Scan for the cell matching the given text and deliver its (X, Y) coordinate at center. 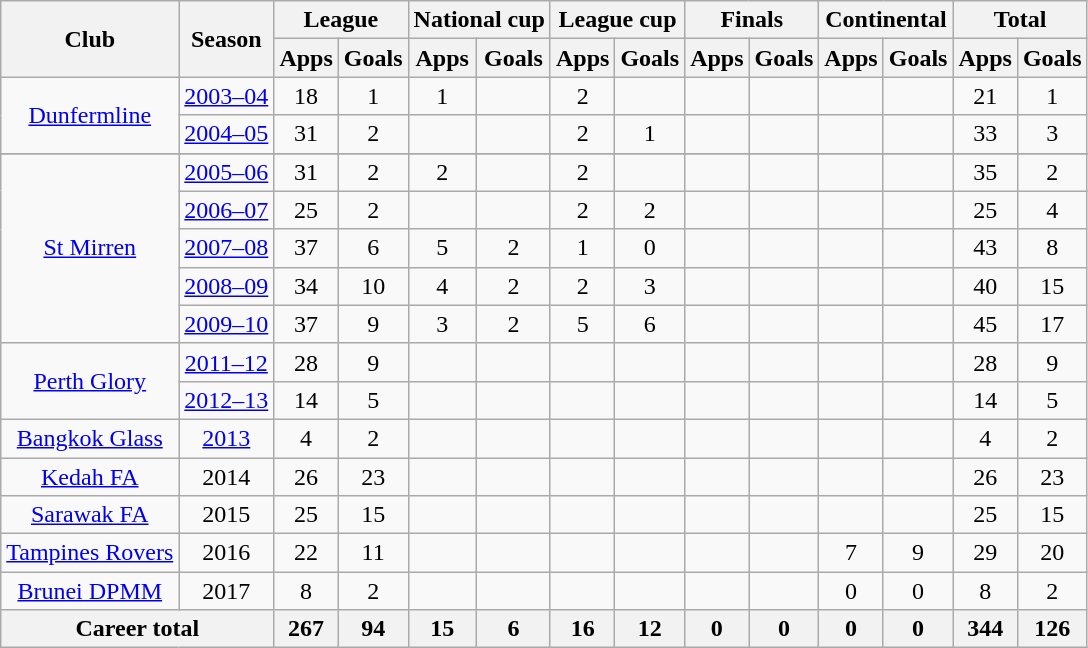
11 (373, 553)
League cup (617, 20)
10 (373, 286)
Continental (886, 20)
Dunfermline (90, 115)
2012–13 (226, 400)
2013 (226, 438)
Career total (138, 629)
40 (985, 286)
43 (985, 248)
2014 (226, 477)
2015 (226, 515)
Bangkok Glass (90, 438)
45 (985, 324)
Kedah FA (90, 477)
St Mirren (90, 248)
Tampines Rovers (90, 553)
35 (985, 172)
126 (1052, 629)
21 (985, 96)
League (341, 20)
7 (851, 553)
Total (1020, 20)
2004–05 (226, 134)
Finals (752, 20)
2003–04 (226, 96)
Brunei DPMM (90, 591)
2009–10 (226, 324)
344 (985, 629)
Season (226, 39)
12 (650, 629)
2006–07 (226, 210)
Perth Glory (90, 381)
94 (373, 629)
29 (985, 553)
2016 (226, 553)
33 (985, 134)
267 (306, 629)
2007–08 (226, 248)
Sarawak FA (90, 515)
17 (1052, 324)
2011–12 (226, 362)
18 (306, 96)
2017 (226, 591)
34 (306, 286)
22 (306, 553)
2005–06 (226, 172)
National cup (479, 20)
20 (1052, 553)
16 (582, 629)
Club (90, 39)
2008–09 (226, 286)
